Return (X, Y) of the center of cell containing provided text 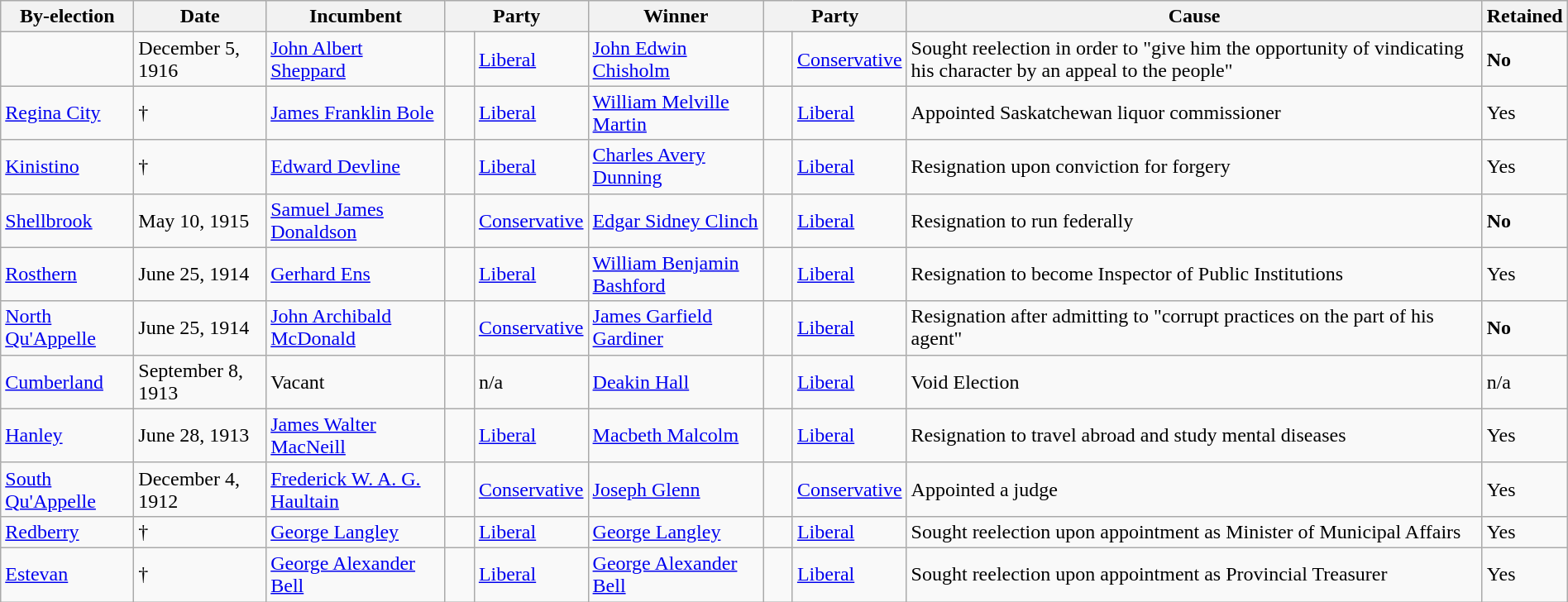
Resignation to become Inspector of Public Institutions (1194, 275)
Void Election (1194, 382)
Charles Avery Dunning (676, 167)
Deakin Hall (676, 382)
Resignation to travel abroad and study mental diseases (1194, 435)
Resignation after admitting to "corrupt practices on the part of his agent" (1194, 327)
John Archibald McDonald (356, 327)
December 5, 1916 (200, 60)
William Benjamin Bashford (676, 275)
Winner (676, 17)
John Edwin Chisholm (676, 60)
Edward Devline (356, 167)
June 28, 1913 (200, 435)
John Albert Sheppard (356, 60)
James Garfield Gardiner (676, 327)
September 8, 1913 (200, 382)
Samuel James Donaldson (356, 220)
May 10, 1915 (200, 220)
James Franklin Bole (356, 112)
Kinistino (68, 167)
South Qu'Appelle (68, 490)
Resignation to run federally (1194, 220)
Regina City (68, 112)
Retained (1525, 17)
Hanley (68, 435)
Resignation upon conviction for forgery (1194, 167)
Redberry (68, 532)
December 4, 1912 (200, 490)
James Walter MacNeill (356, 435)
Sought reelection in order to "give him the opportunity of vindicating his character by an appeal to the people" (1194, 60)
By-election (68, 17)
William Melville Martin (676, 112)
Sought reelection upon appointment as Minister of Municipal Affairs (1194, 532)
Cumberland (68, 382)
Joseph Glenn (676, 490)
Sought reelection upon appointment as Provincial Treasurer (1194, 574)
Cause (1194, 17)
Vacant (356, 382)
Appointed a judge (1194, 490)
North Qu'Appelle (68, 327)
Frederick W. A. G. Haultain (356, 490)
Gerhard Ens (356, 275)
Estevan (68, 574)
Edgar Sidney Clinch (676, 220)
Date (200, 17)
Rosthern (68, 275)
Macbeth Malcolm (676, 435)
Incumbent (356, 17)
Appointed Saskatchewan liquor commissioner (1194, 112)
Shellbrook (68, 220)
